Locate the cell with the specified text and output its (X, Y) center coordinate. 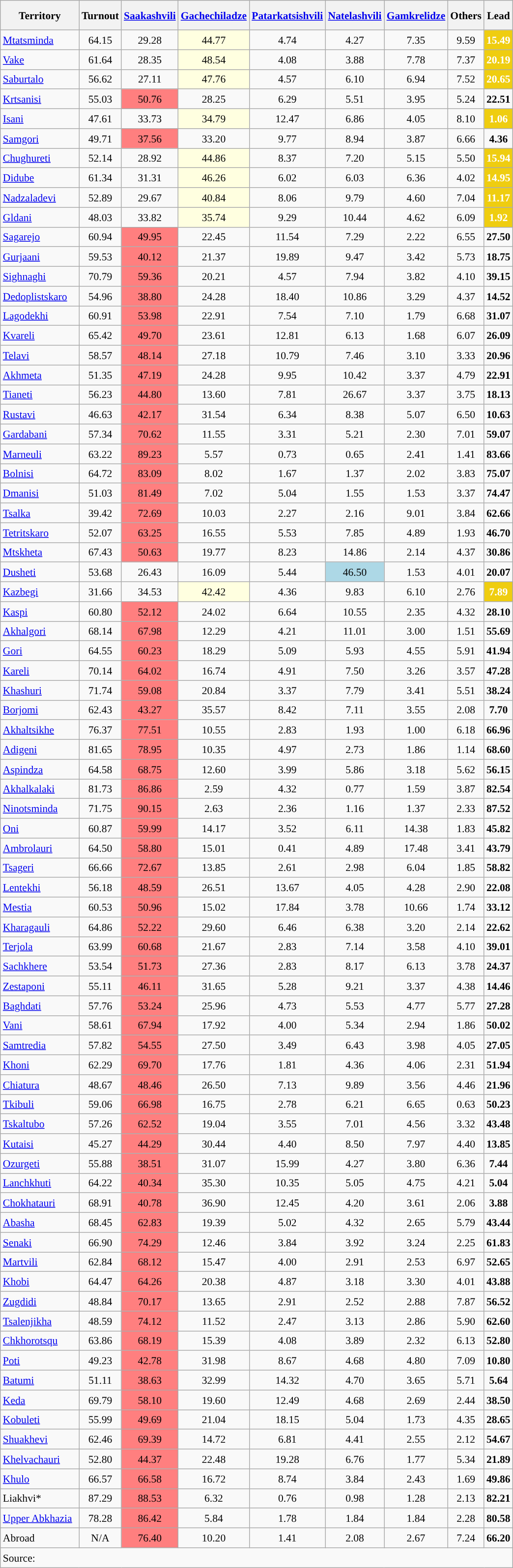
1.68 (416, 336)
9.77 (287, 139)
0.63 (466, 1104)
52.12 (150, 612)
26.51 (214, 888)
2.69 (416, 1400)
Dusheti (40, 572)
77.51 (150, 730)
5.77 (466, 1006)
42.42 (214, 592)
6.11 (355, 828)
22.45 (214, 237)
2.33 (466, 809)
17.92 (214, 1025)
Kvareli (40, 336)
Akhmeta (40, 375)
32.99 (214, 1380)
64.22 (100, 1183)
Zestaponi (40, 986)
4.41 (355, 1439)
52.07 (100, 532)
19.39 (214, 1223)
46.26 (214, 178)
7.87 (466, 1301)
43.88 (498, 1282)
52.22 (150, 927)
Dmanisi (40, 493)
Mestia (40, 907)
49.69 (150, 1420)
64.50 (100, 848)
5.64 (498, 1380)
17.76 (214, 1065)
66.57 (100, 1479)
20.84 (214, 690)
2.16 (355, 513)
8.23 (287, 552)
1.85 (466, 868)
31.54 (214, 415)
Kobuleti (40, 1420)
0.73 (287, 454)
53.24 (150, 1006)
6.29 (287, 99)
54.55 (150, 1045)
57.82 (100, 1045)
71.75 (100, 809)
2.78 (287, 1104)
5.62 (466, 769)
22.08 (498, 888)
Shuakhevi (40, 1439)
3.29 (416, 296)
Martvili (40, 1262)
Marneuli (40, 454)
Ambrolauri (40, 848)
39.15 (498, 277)
38.63 (150, 1380)
2.13 (466, 1498)
Didube (40, 178)
68.75 (150, 769)
40.78 (150, 1203)
16.74 (214, 671)
26.09 (498, 336)
68.14 (100, 631)
5.15 (416, 158)
7.54 (287, 316)
3.42 (416, 257)
18.40 (287, 296)
59.08 (150, 690)
62.83 (150, 1223)
53.68 (100, 572)
6.55 (466, 237)
43.48 (498, 1124)
87.29 (100, 1498)
87.52 (498, 809)
21.04 (214, 1420)
3.82 (416, 277)
4.35 (466, 1420)
8.67 (287, 1361)
4.38 (466, 986)
10.20 (214, 1538)
1.00 (416, 730)
16.09 (214, 572)
46.11 (150, 986)
1.73 (416, 1420)
8.94 (355, 139)
65.42 (100, 336)
Abasha (40, 1223)
3.13 (355, 1321)
62.29 (100, 1065)
55.69 (498, 631)
1.74 (466, 907)
57.26 (100, 1124)
6.07 (466, 336)
4.77 (416, 1006)
Saburtalo (40, 79)
2.88 (416, 1301)
2.76 (466, 592)
13.60 (214, 394)
29.67 (150, 197)
6.97 (466, 1262)
6.21 (355, 1104)
66.96 (498, 730)
7.97 (416, 1144)
Lagodekhi (40, 316)
3.80 (416, 1163)
3.31 (287, 434)
4.87 (287, 1282)
36.90 (214, 1203)
7.37 (466, 59)
19.28 (287, 1459)
11.01 (355, 631)
52.89 (100, 197)
62.52 (150, 1124)
46.50 (355, 572)
Zugdidi (40, 1301)
2.98 (355, 868)
Isani (40, 119)
Terjola (40, 947)
Others (466, 15)
Upper Abkhazia (40, 1518)
14.17 (214, 828)
2.32 (416, 1341)
2.36 (287, 809)
44.86 (214, 158)
3.26 (416, 671)
24.02 (214, 612)
Gori (40, 651)
75.07 (498, 474)
69.70 (150, 1065)
50.63 (150, 552)
60.23 (150, 651)
7.81 (287, 394)
3.24 (416, 1242)
3.83 (466, 474)
3.56 (416, 1085)
6.18 (466, 730)
11.52 (214, 1321)
63.86 (100, 1341)
8.37 (287, 158)
2.06 (466, 1203)
12.47 (287, 119)
1.79 (416, 316)
6.34 (287, 415)
6.76 (355, 1459)
16.55 (214, 532)
5.91 (466, 651)
59.07 (498, 434)
67.43 (100, 552)
22.62 (498, 927)
6.66 (466, 139)
21.89 (498, 1459)
7.35 (416, 40)
37.56 (150, 139)
64.58 (100, 769)
64.86 (100, 927)
48.54 (214, 59)
2.30 (416, 434)
Akhaltsikhe (40, 730)
Sagarejo (40, 237)
28.25 (214, 99)
44.80 (150, 394)
51.11 (100, 1380)
10.03 (214, 513)
3.33 (466, 355)
3.98 (416, 1045)
Keda (40, 1400)
35.30 (214, 1183)
4.55 (416, 651)
80.58 (498, 1518)
Adigeni (40, 750)
2.27 (287, 513)
64.55 (100, 651)
62.46 (100, 1439)
88.53 (150, 1498)
5.79 (466, 1223)
Vani (40, 1025)
26.43 (150, 572)
5.90 (466, 1321)
Chokhatauri (40, 1203)
Dedoplistskaro (40, 296)
62.60 (498, 1321)
0.76 (287, 1498)
82.54 (498, 789)
48.67 (100, 1085)
2.63 (214, 809)
2.22 (416, 237)
Kazbegi (40, 592)
Lentekhi (40, 888)
Chiatura (40, 1085)
Mtskheta (40, 552)
5.21 (355, 434)
14.86 (355, 552)
42.17 (150, 415)
58.61 (100, 1025)
6.09 (466, 217)
Khoni (40, 1065)
1.59 (416, 789)
72.67 (150, 868)
Sighnaghi (40, 277)
Source: (256, 1558)
3.99 (287, 769)
N/A (100, 1538)
6.38 (355, 927)
60.80 (100, 612)
2.73 (355, 750)
3.61 (416, 1203)
7.10 (355, 316)
20.38 (214, 1282)
76.37 (100, 730)
39.42 (100, 513)
11.55 (214, 434)
6.46 (287, 927)
1.81 (287, 1065)
10.44 (355, 217)
15.49 (498, 40)
64.15 (100, 40)
1.78 (287, 1518)
40.84 (214, 197)
7.46 (355, 355)
50.02 (498, 1025)
1.67 (287, 474)
5.02 (287, 1223)
12.46 (214, 1242)
5.84 (214, 1518)
50.76 (150, 99)
20.07 (498, 572)
47.28 (498, 671)
1.28 (416, 1498)
4.91 (287, 671)
5.05 (355, 1183)
0.65 (355, 454)
Borjomi (40, 710)
Chkhorotsqu (40, 1341)
Gardabani (40, 434)
Baghdati (40, 1006)
18.13 (498, 394)
70.79 (100, 277)
71.74 (100, 690)
58.82 (498, 868)
76.40 (150, 1538)
3.20 (416, 927)
59.53 (100, 257)
49.70 (150, 336)
Nadzaladevi (40, 197)
1.83 (466, 828)
31.98 (214, 1361)
64.72 (100, 474)
3.92 (355, 1242)
14.38 (416, 828)
10.79 (287, 355)
63.99 (100, 947)
2.53 (416, 1262)
Tskaltubo (40, 1124)
56.23 (100, 394)
55.03 (100, 99)
Turnout (100, 15)
38.24 (498, 690)
81.65 (100, 750)
0.77 (355, 789)
83.09 (150, 474)
10.42 (355, 375)
15.01 (214, 848)
64.26 (150, 1282)
7.09 (466, 1361)
4.20 (355, 1203)
19.89 (287, 257)
58.10 (150, 1400)
57.76 (100, 1006)
2.28 (466, 1518)
59.36 (150, 277)
Poti (40, 1361)
22.48 (214, 1459)
Khashuri (40, 690)
52.14 (100, 158)
3.95 (416, 99)
Gamkrelidze (416, 15)
21.67 (214, 947)
6.81 (287, 1439)
2.44 (466, 1400)
4.06 (416, 1065)
49.86 (498, 1479)
27.18 (214, 355)
46.63 (100, 415)
62.66 (498, 513)
15.39 (214, 1341)
34.53 (150, 592)
48.84 (100, 1301)
44.29 (150, 1144)
60.87 (100, 828)
7.79 (355, 690)
2.90 (466, 888)
9.89 (355, 1085)
5.57 (214, 454)
6.04 (416, 868)
64.02 (150, 671)
66.20 (498, 1538)
2.31 (466, 1065)
4.60 (416, 197)
42.78 (150, 1361)
66.98 (150, 1104)
Oni (40, 828)
12.29 (214, 631)
4.75 (416, 1183)
69.39 (150, 1439)
74.47 (498, 493)
7.20 (355, 158)
14.72 (214, 1439)
20.65 (498, 79)
15.94 (498, 158)
33.73 (150, 119)
7.94 (355, 277)
55.99 (100, 1420)
3.89 (355, 1341)
6.03 (355, 178)
2.43 (416, 1479)
33.82 (150, 217)
2.12 (466, 1439)
51.03 (100, 493)
9.47 (355, 257)
45.27 (100, 1144)
49.95 (150, 237)
62.43 (100, 710)
Aspindza (40, 769)
20.21 (214, 277)
8.38 (355, 415)
59.06 (100, 1104)
2.86 (416, 1321)
3.00 (416, 631)
27.11 (150, 79)
19.60 (214, 1400)
Kutaisi (40, 1144)
41.94 (498, 651)
46.70 (498, 532)
50.23 (498, 1104)
3.52 (287, 828)
47.19 (150, 375)
10.66 (416, 907)
Natelashvili (355, 15)
1.14 (466, 750)
57.34 (100, 434)
4.62 (416, 217)
Bolnisi (40, 474)
8.02 (214, 474)
23.61 (214, 336)
61.83 (498, 1242)
7.02 (214, 493)
Gurjaani (40, 257)
51.35 (100, 375)
2.59 (214, 789)
1.69 (466, 1479)
70.62 (150, 434)
9.21 (355, 986)
24.37 (498, 966)
27.28 (498, 1006)
9.59 (466, 40)
Akhalgori (40, 631)
5.28 (287, 986)
66.58 (150, 1479)
56.52 (498, 1301)
2.35 (416, 612)
9.01 (416, 513)
51.94 (498, 1065)
55.88 (100, 1163)
54.67 (498, 1439)
Kareli (40, 671)
44.77 (214, 40)
30.86 (498, 552)
31.66 (100, 592)
1.16 (355, 809)
6.02 (287, 178)
19.77 (214, 552)
4.97 (287, 750)
48.46 (150, 1085)
2.55 (416, 1439)
11.17 (498, 197)
51.73 (150, 966)
61.64 (100, 59)
5.71 (466, 1380)
5.44 (287, 572)
6.43 (355, 1045)
Lead (498, 15)
6.68 (466, 316)
4.79 (466, 375)
4.02 (466, 178)
38.80 (150, 296)
1.55 (355, 493)
2.65 (416, 1223)
60.94 (100, 237)
17.48 (416, 848)
Patarkatsishvili (287, 15)
7.89 (498, 592)
58.80 (150, 848)
28.35 (150, 59)
5.24 (466, 99)
5.93 (355, 651)
7.24 (466, 1538)
Gldani (40, 217)
11.54 (287, 237)
68.60 (498, 750)
43.27 (150, 710)
9.29 (287, 217)
2.52 (355, 1301)
15.99 (287, 1163)
18.15 (287, 1420)
66.90 (100, 1242)
27.05 (498, 1045)
30.44 (214, 1144)
20.96 (498, 355)
4.56 (416, 1124)
74.29 (150, 1242)
16.72 (214, 1479)
60.53 (100, 907)
Mtatsminda (40, 40)
7.50 (355, 671)
4.70 (355, 1380)
Senaki (40, 1242)
49.23 (100, 1361)
29.60 (214, 927)
45.82 (498, 828)
5.07 (416, 415)
29.28 (150, 40)
2.61 (287, 868)
Ozurgeti (40, 1163)
50.96 (150, 907)
3.49 (287, 1045)
54.96 (100, 296)
5.86 (355, 769)
5.09 (287, 651)
81.73 (100, 789)
40.34 (150, 1183)
8.50 (355, 1144)
15.47 (214, 1262)
33.12 (498, 907)
7.29 (355, 237)
53.54 (100, 966)
66.66 (100, 868)
1.51 (466, 631)
3.10 (416, 355)
Akhalkalaki (40, 789)
1.92 (498, 217)
38.51 (150, 1163)
6.65 (416, 1104)
67.98 (150, 631)
31.65 (214, 986)
14.32 (287, 1380)
35.57 (214, 710)
7.44 (498, 1163)
81.49 (150, 493)
3.75 (466, 394)
5.73 (466, 257)
8.17 (355, 966)
38.50 (498, 1400)
28.92 (150, 158)
12.49 (287, 1400)
48.03 (100, 217)
60.68 (150, 947)
7.78 (416, 59)
Rustavi (40, 415)
47.76 (214, 79)
Chughureti (40, 158)
68.91 (100, 1203)
Krtsanisi (40, 99)
61.34 (100, 178)
69.79 (100, 1400)
0.41 (287, 848)
35.74 (214, 217)
49.71 (100, 139)
21.96 (498, 1085)
Abroad (40, 1538)
53.98 (150, 316)
48.14 (150, 355)
70.17 (150, 1301)
10.63 (498, 415)
7.04 (466, 197)
Batumi (40, 1380)
6.94 (416, 79)
68.19 (150, 1341)
10.86 (355, 296)
4.80 (416, 1361)
Samtredia (40, 1045)
18.29 (214, 651)
Samgori (40, 139)
1.06 (498, 119)
Sachkhere (40, 966)
14.52 (498, 296)
17.84 (287, 907)
21.37 (214, 257)
63.22 (100, 454)
52.65 (498, 1262)
68.45 (100, 1223)
25.96 (214, 1006)
56.15 (498, 769)
62.84 (100, 1262)
63.25 (150, 532)
19.04 (214, 1124)
28.10 (498, 612)
Tsalka (40, 513)
2.67 (416, 1538)
12.81 (287, 336)
Telavi (40, 355)
Saakashvili (150, 15)
90.15 (150, 809)
4.28 (416, 888)
8.42 (287, 710)
6.86 (355, 119)
31.31 (150, 178)
7.70 (498, 710)
Tetritskaro (40, 532)
2.47 (287, 1321)
83.66 (498, 454)
89.23 (150, 454)
Liakhvi* (40, 1498)
26.50 (214, 1085)
6.32 (214, 1498)
Tsalenjikha (40, 1321)
78.28 (100, 1518)
60.91 (100, 316)
4.74 (287, 40)
Tkibuli (40, 1104)
14.46 (498, 986)
Ninotsminda (40, 809)
12.45 (287, 1203)
43.44 (498, 1223)
39.01 (498, 947)
82.21 (498, 1498)
8.74 (287, 1479)
2.25 (466, 1242)
4.46 (466, 1085)
7.85 (355, 532)
6.50 (466, 415)
44.37 (150, 1459)
4.73 (287, 1006)
6.64 (287, 612)
7.52 (466, 79)
1.77 (416, 1459)
43.79 (498, 848)
Vake (40, 59)
9.83 (355, 592)
12.60 (214, 769)
2.41 (416, 454)
Tsageri (40, 868)
Gachechiladze (214, 15)
Khelvachauri (40, 1459)
7.11 (355, 710)
22.51 (498, 99)
Territory (40, 15)
2.94 (416, 1025)
64.47 (100, 1282)
Kharagauli (40, 927)
40.12 (150, 257)
14.95 (498, 178)
86.42 (150, 1518)
34.79 (214, 119)
9.95 (287, 375)
33.20 (214, 139)
3.57 (466, 671)
0.98 (355, 1498)
86.86 (150, 789)
16.75 (214, 1104)
10.80 (498, 1361)
47.61 (100, 119)
74.12 (150, 1321)
3.58 (416, 947)
5.50 (466, 158)
3.65 (416, 1380)
55.11 (100, 986)
8.06 (287, 197)
56.18 (100, 888)
15.02 (214, 907)
7.14 (355, 947)
Khulo (40, 1479)
3.32 (466, 1124)
27.36 (214, 966)
58.57 (100, 355)
70.14 (100, 671)
Tianeti (40, 394)
Lanchkhuti (40, 1183)
2.02 (416, 474)
78.95 (150, 750)
13.65 (214, 1301)
67.94 (150, 1025)
59.99 (150, 828)
8.10 (466, 119)
28.65 (498, 1420)
72.69 (150, 513)
9.79 (355, 197)
Kaspi (40, 612)
18.75 (498, 257)
Khobi (40, 1282)
3.30 (416, 1282)
20.19 (498, 59)
7.13 (287, 1085)
68.12 (150, 1262)
26.67 (355, 394)
56.62 (100, 79)
13.67 (287, 888)
